Output the (x, y) coordinate of the center of the cell containing the given text.  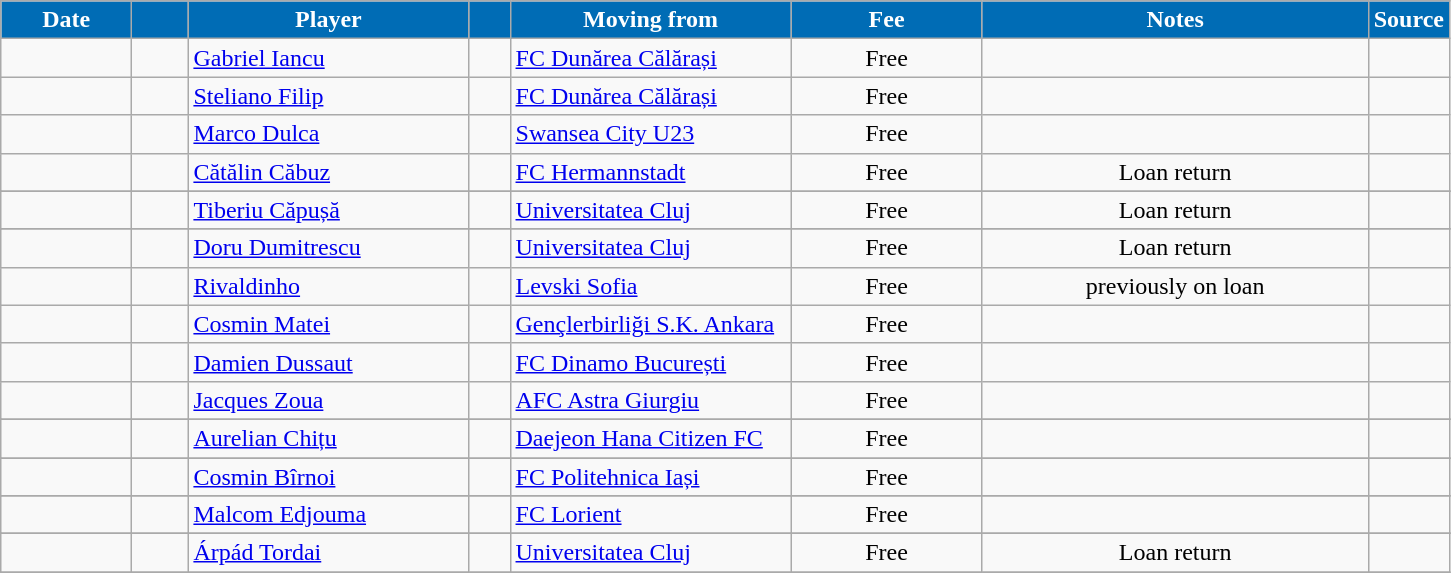
Marco Dulca (328, 134)
Daejeon Hana Citizen FC (650, 438)
Doru Dumitrescu (328, 248)
Levski Sofia (650, 286)
FC Hermannstadt (650, 172)
Swansea City U23 (650, 134)
Gençlerbirliği S.K. Ankara (650, 324)
Cătălin Căbuz (328, 172)
Damien Dussaut (328, 362)
Gabriel Iancu (328, 58)
FC Lorient (650, 515)
Fee (886, 20)
Malcom Edjouma (328, 515)
Rivaldinho (328, 286)
Date (66, 20)
Source (1408, 20)
Cosmin Bîrnoi (328, 477)
Moving from (650, 20)
Steliano Filip (328, 96)
FC Politehnica Iași (650, 477)
Notes (1175, 20)
previously on loan (1175, 286)
FC Dinamo București (650, 362)
Jacques Zoua (328, 400)
AFC Astra Giurgiu (650, 400)
Árpád Tordai (328, 553)
Cosmin Matei (328, 324)
Tiberiu Căpușă (328, 210)
Player (328, 20)
Aurelian Chițu (328, 438)
